Extract the [X, Y] coordinate from the center of the cell holding the provided text.  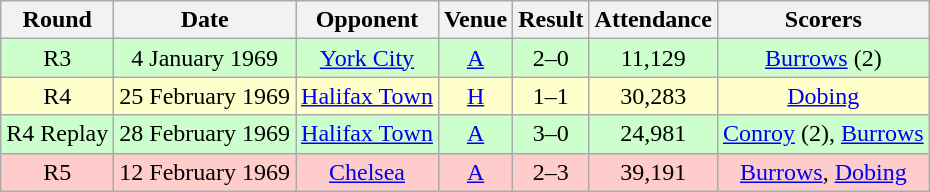
12 February 1969 [205, 172]
Date [205, 20]
28 February 1969 [205, 134]
H [475, 96]
R4 Replay [58, 134]
3–0 [551, 134]
R3 [58, 58]
24,981 [653, 134]
Scorers [823, 20]
39,191 [653, 172]
11,129 [653, 58]
Burrows, Dobing [823, 172]
Attendance [653, 20]
25 February 1969 [205, 96]
Venue [475, 20]
Result [551, 20]
R5 [58, 172]
Chelsea [368, 172]
Burrows (2) [823, 58]
1–1 [551, 96]
Dobing [823, 96]
2–3 [551, 172]
York City [368, 58]
Conroy (2), Burrows [823, 134]
30,283 [653, 96]
4 January 1969 [205, 58]
2–0 [551, 58]
R4 [58, 96]
Round [58, 20]
Opponent [368, 20]
